Return (x, y) of the center of cell containing provided text 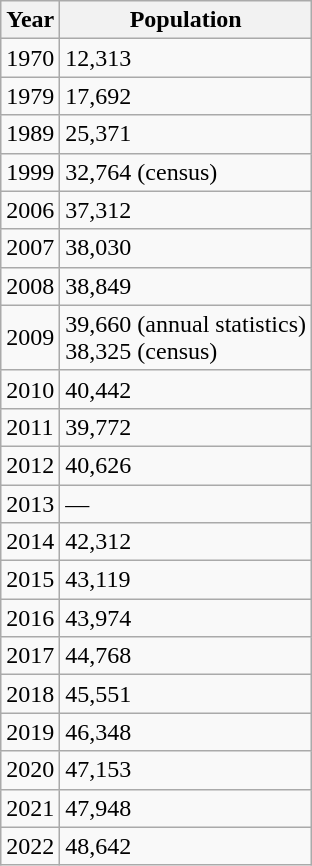
2007 (30, 248)
42,312 (186, 542)
25,371 (186, 134)
2009 (30, 338)
2014 (30, 542)
39,660 (annual statistics)38,325 (census) (186, 338)
2006 (30, 210)
2012 (30, 465)
2013 (30, 503)
44,768 (186, 656)
32,764 (census) (186, 172)
2018 (30, 694)
40,626 (186, 465)
2019 (30, 732)
2016 (30, 618)
2021 (30, 808)
2015 (30, 580)
2011 (30, 427)
1970 (30, 58)
2010 (30, 389)
47,948 (186, 808)
1979 (30, 96)
37,312 (186, 210)
46,348 (186, 732)
Year (30, 20)
45,551 (186, 694)
38,849 (186, 286)
Population (186, 20)
43,119 (186, 580)
38,030 (186, 248)
47,153 (186, 770)
48,642 (186, 846)
40,442 (186, 389)
17,692 (186, 96)
2017 (30, 656)
1989 (30, 134)
2022 (30, 846)
— (186, 503)
39,772 (186, 427)
1999 (30, 172)
43,974 (186, 618)
12,313 (186, 58)
2008 (30, 286)
2020 (30, 770)
